Output the [x, y] coordinate of the center of the cell containing the given text.  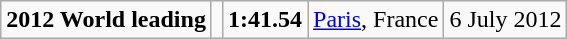
2012 World leading [106, 20]
6 July 2012 [506, 20]
1:41.54 [264, 20]
Paris, France [376, 20]
